Return [X, Y] of the center of cell containing provided text 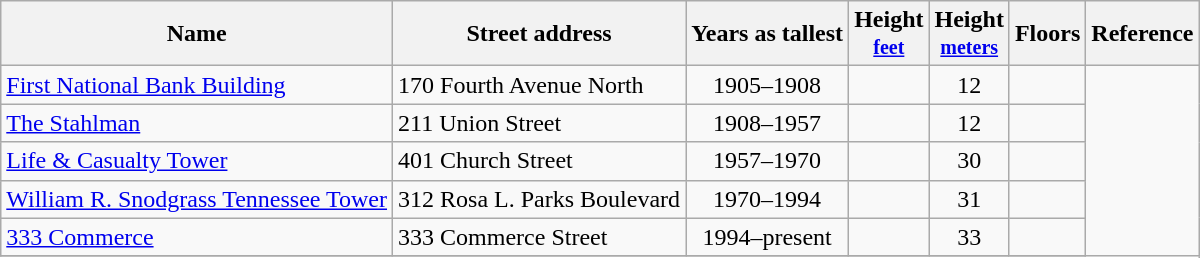
Life & Casualty Tower [197, 161]
312 Rosa L. Parks Boulevard [540, 199]
Heightfeet [889, 34]
333 Commerce Street [540, 237]
Heightmeters [969, 34]
401 Church Street [540, 161]
1957–1970 [768, 161]
1970–1994 [768, 199]
333 Commerce [197, 237]
1908–1957 [768, 123]
170 Fourth Avenue North [540, 85]
Years as tallest [768, 34]
30 [969, 161]
Reference [1142, 34]
Floors [1047, 34]
First National Bank Building [197, 85]
The Stahlman [197, 123]
Name [197, 34]
33 [969, 237]
211 Union Street [540, 123]
31 [969, 199]
William R. Snodgrass Tennessee Tower [197, 199]
Street address [540, 34]
1905–1908 [768, 85]
1994–present [768, 237]
